For the text-containing cell, return its midpoint in (x, y) coordinate format. 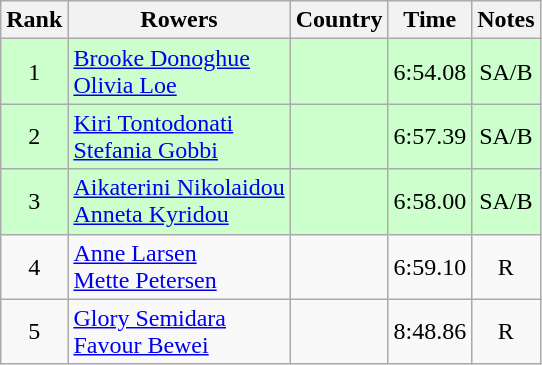
Glory SemidaraFavour Bewei (179, 332)
5 (34, 332)
3 (34, 202)
Brooke DonoghueOlivia Loe (179, 72)
Rowers (179, 20)
6:58.00 (430, 202)
Country (339, 20)
Rank (34, 20)
6:54.08 (430, 72)
8:48.86 (430, 332)
Anne LarsenMette Petersen (179, 266)
1 (34, 72)
Aikaterini NikolaidouAnneta Kyridou (179, 202)
6:57.39 (430, 136)
Notes (506, 20)
Time (430, 20)
6:59.10 (430, 266)
2 (34, 136)
4 (34, 266)
Kiri TontodonatiStefania Gobbi (179, 136)
